For the text-containing cell, return its midpoint in [X, Y] coordinate format. 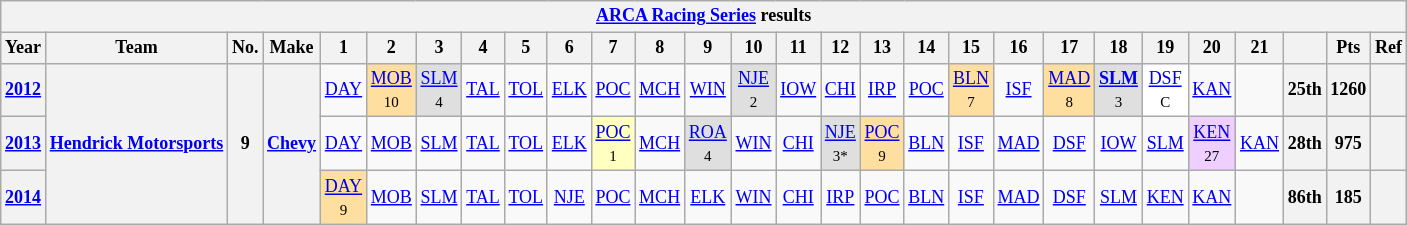
NJE [569, 197]
2012 [24, 90]
ARCA Racing Series results [704, 16]
Ref [1389, 48]
2014 [24, 197]
POC9 [882, 144]
Pts [1348, 48]
15 [972, 48]
7 [613, 48]
17 [1070, 48]
10 [754, 48]
DAY9 [343, 197]
2 [391, 48]
SLM3 [1119, 90]
Year [24, 48]
Chevy [292, 144]
3 [439, 48]
16 [1018, 48]
KEN [1165, 197]
SLM4 [439, 90]
Make [292, 48]
BLN7 [972, 90]
Team [136, 48]
28th [1304, 144]
NJE2 [754, 90]
5 [526, 48]
14 [926, 48]
185 [1348, 197]
POC1 [613, 144]
1 [343, 48]
25th [1304, 90]
21 [1260, 48]
4 [483, 48]
NJE3* [840, 144]
KEN27 [1212, 144]
MOB10 [391, 90]
ROA4 [708, 144]
No. [246, 48]
20 [1212, 48]
6 [569, 48]
13 [882, 48]
12 [840, 48]
MAD8 [1070, 90]
18 [1119, 48]
11 [798, 48]
Hendrick Motorsports [136, 144]
2013 [24, 144]
1260 [1348, 90]
DSFC [1165, 90]
19 [1165, 48]
8 [660, 48]
86th [1304, 197]
975 [1348, 144]
